From the cell containing the given text, extract its center point as (x, y) coordinate. 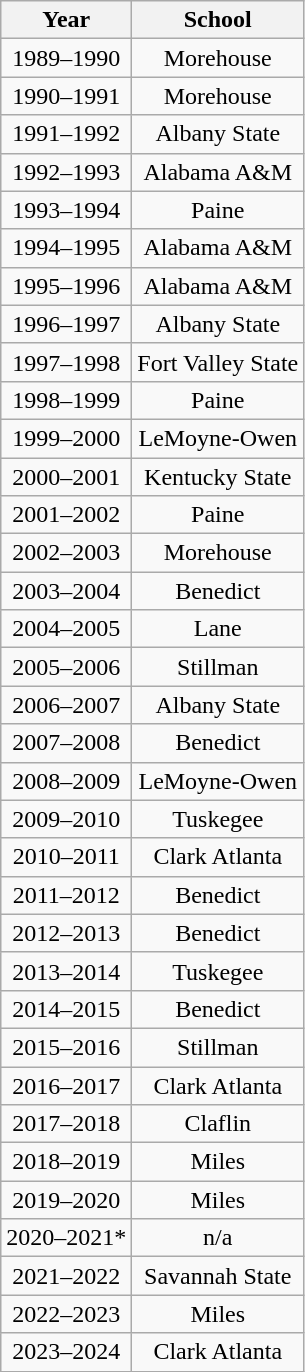
1995–1996 (66, 286)
1989–1990 (66, 58)
2023–2024 (66, 1352)
Year (66, 20)
2020–2021* (66, 1238)
2010–2011 (66, 857)
2019–2020 (66, 1200)
1990–1991 (66, 96)
2000–2001 (66, 477)
2002–2003 (66, 553)
2017–2018 (66, 1124)
2016–2017 (66, 1085)
2018–2019 (66, 1162)
2006–2007 (66, 705)
1992–1993 (66, 172)
2013–2014 (66, 971)
Kentucky State (218, 477)
School (218, 20)
1994–1995 (66, 248)
2012–2013 (66, 933)
Claflin (218, 1124)
2005–2006 (66, 667)
2004–2005 (66, 629)
2021–2022 (66, 1276)
1999–2000 (66, 438)
1996–1997 (66, 324)
2014–2015 (66, 1009)
2003–2004 (66, 591)
Lane (218, 629)
1993–1994 (66, 210)
2008–2009 (66, 781)
Fort Valley State (218, 362)
Savannah State (218, 1276)
1997–1998 (66, 362)
1998–1999 (66, 400)
1991–1992 (66, 134)
2001–2002 (66, 515)
n/a (218, 1238)
2007–2008 (66, 743)
2022–2023 (66, 1314)
2011–2012 (66, 895)
2009–2010 (66, 819)
2015–2016 (66, 1047)
